From the cell containing the given text, extract its center point as [X, Y] coordinate. 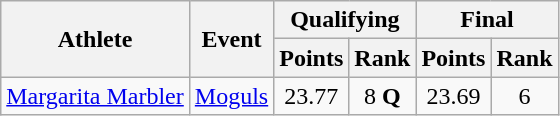
Margarita Marbler [96, 96]
8 Q [382, 96]
Moguls [231, 96]
23.69 [454, 96]
Qualifying [345, 20]
Athlete [96, 39]
Final [487, 20]
6 [524, 96]
23.77 [312, 96]
Event [231, 39]
